Detect which cell encompasses the target text, then output its (X, Y) center coordinate. 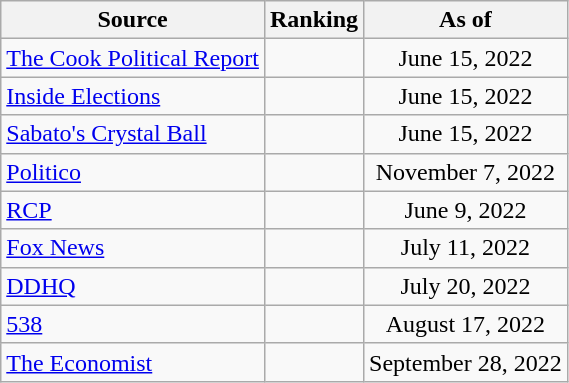
November 7, 2022 (466, 172)
July 11, 2022 (466, 248)
Fox News (133, 248)
August 17, 2022 (466, 324)
Source (133, 20)
Politico (133, 172)
Sabato's Crystal Ball (133, 134)
538 (133, 324)
As of (466, 20)
Ranking (314, 20)
DDHQ (133, 286)
The Economist (133, 362)
September 28, 2022 (466, 362)
Inside Elections (133, 96)
RCP (133, 210)
The Cook Political Report (133, 58)
July 20, 2022 (466, 286)
June 9, 2022 (466, 210)
